From the cell containing the given text, extract its center point as [x, y] coordinate. 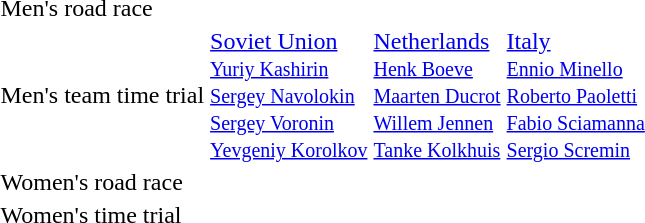
Soviet UnionYuriy KashirinSergey NavolokinSergey VoroninYevgeniy Korolkov [289, 95]
NetherlandsHenk BoeveMaarten DucrotWillem JennenTanke Kolkhuis [437, 95]
